Return the (x, y) coordinate for the center point of the cell that contains the specified text.  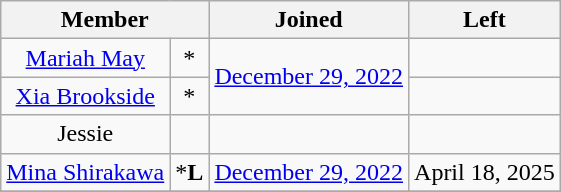
Member (105, 20)
Mariah May (86, 58)
Xia Brookside (86, 96)
April 18, 2025 (485, 172)
Left (485, 20)
Joined (309, 20)
Mina Shirakawa (86, 172)
*L (190, 172)
Jessie (86, 134)
